From the cell containing the given text, extract its center point as (X, Y) coordinate. 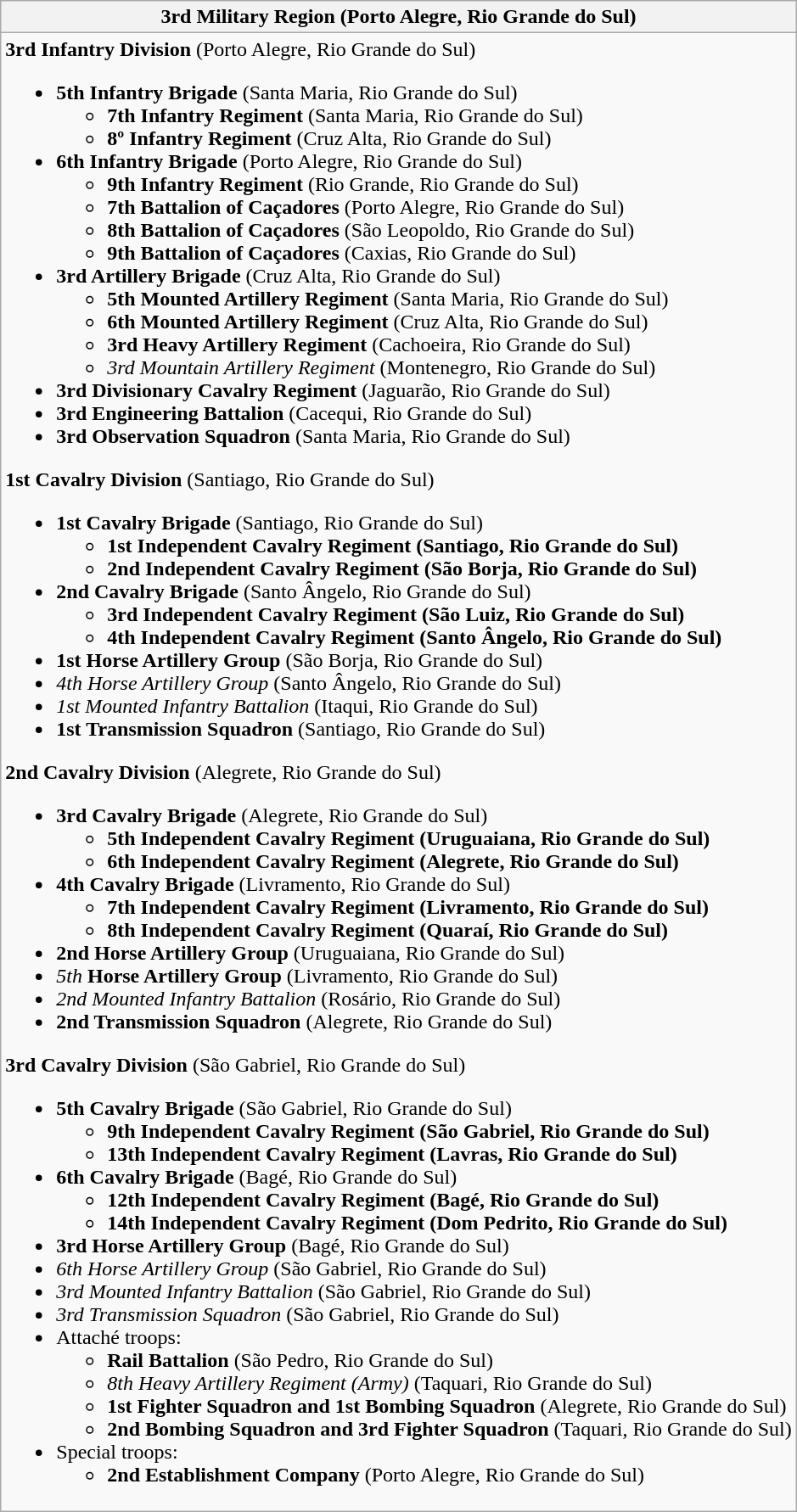
3rd Military Region (Porto Alegre, Rio Grande do Sul) (399, 17)
